Locate the cell with the specified text and output its (X, Y) center coordinate. 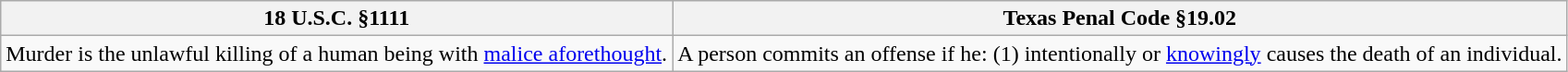
A person commits an offense if he: (1) intentionally or knowingly causes the death of an individual. (1120, 54)
Murder is the unlawful killing of a human being with malice aforethought. (336, 54)
18 U.S.C. §1111 (336, 18)
Texas Penal Code §19.02 (1120, 18)
